Scan for the cell matching the given text and deliver its [x, y] coordinate at center. 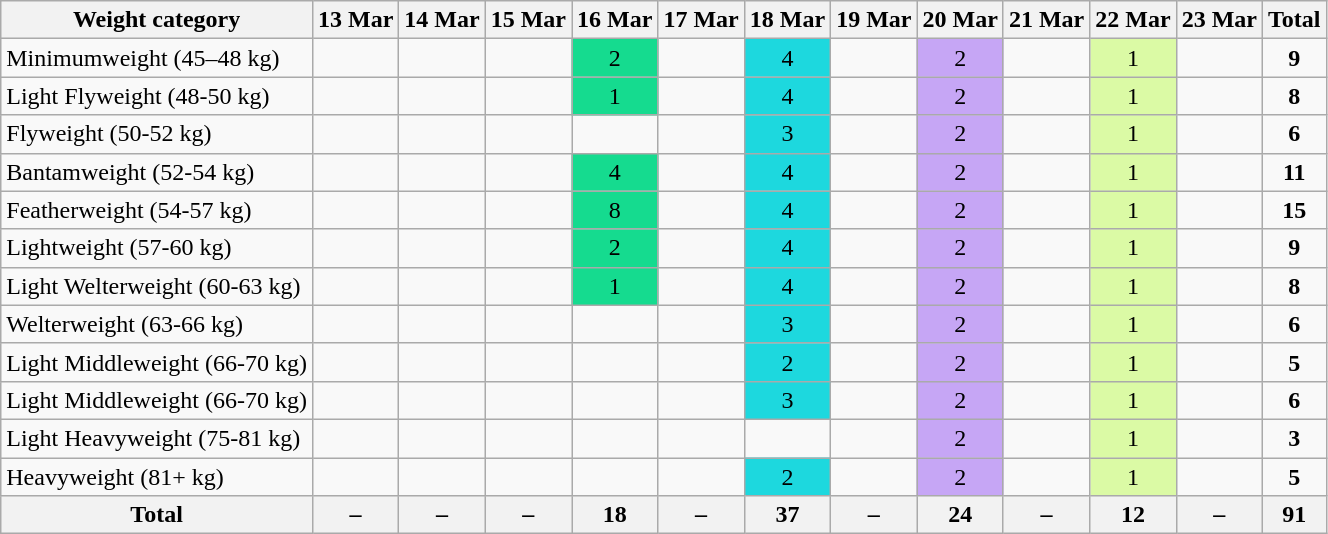
18 [615, 515]
Light Flyweight (48-50 kg) [157, 96]
Bantamweight (52-54 kg) [157, 172]
Minimumweight (45–48 kg) [157, 58]
Welterweight (63-66 kg) [157, 324]
Light Heavyweight (75-81 kg) [157, 438]
11 [1294, 172]
19 Mar [874, 20]
37 [787, 515]
18 Mar [787, 20]
Light Welterweight (60-63 kg) [157, 286]
Lightweight (57-60 kg) [157, 248]
23 Mar [1219, 20]
24 [960, 515]
13 Mar [355, 20]
16 Mar [615, 20]
22 Mar [1133, 20]
14 Mar [442, 20]
12 [1133, 515]
Weight category [157, 20]
20 Mar [960, 20]
Featherweight (54-57 kg) [157, 210]
21 Mar [1046, 20]
15 [1294, 210]
91 [1294, 515]
17 Mar [701, 20]
Flyweight (50-52 kg) [157, 134]
Heavyweight (81+ kg) [157, 477]
15 Mar [528, 20]
